Search for the cell housing the specified text and yield its (x, y) center coordinate. 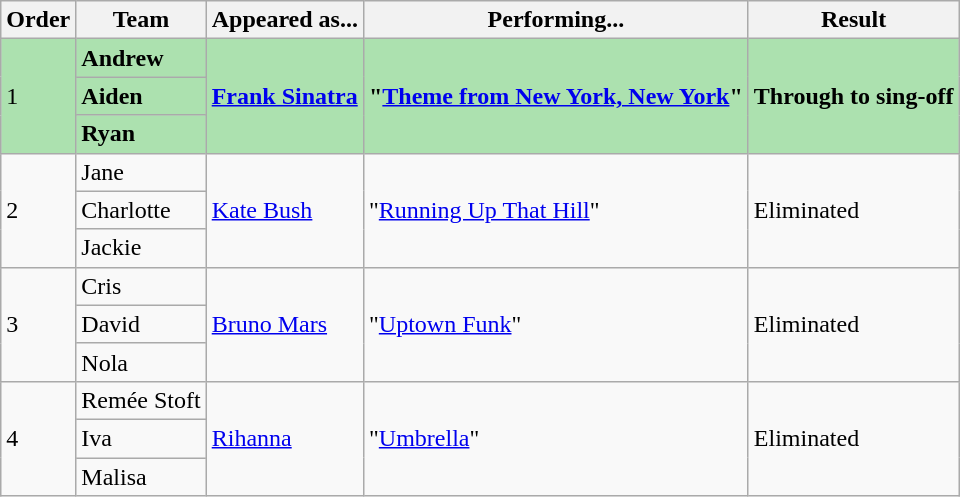
Malisa (141, 477)
"Umbrella" (556, 438)
Team (141, 20)
Kate Bush (284, 210)
Rihanna (284, 438)
3 (38, 324)
"Uptown Funk" (556, 324)
Nola (141, 362)
Performing... (556, 20)
Order (38, 20)
Aiden (141, 96)
2 (38, 210)
Iva (141, 438)
"Theme from New York, New York" (556, 96)
Bruno Mars (284, 324)
Result (854, 20)
1 (38, 96)
Remée Stoft (141, 400)
Frank Sinatra (284, 96)
David (141, 324)
Charlotte (141, 210)
4 (38, 438)
Appeared as... (284, 20)
Jane (141, 172)
"Running Up That Hill" (556, 210)
Through to sing-off (854, 96)
Jackie (141, 248)
Cris (141, 286)
Andrew (141, 58)
Ryan (141, 134)
